Return (x, y) of the center of cell containing provided text 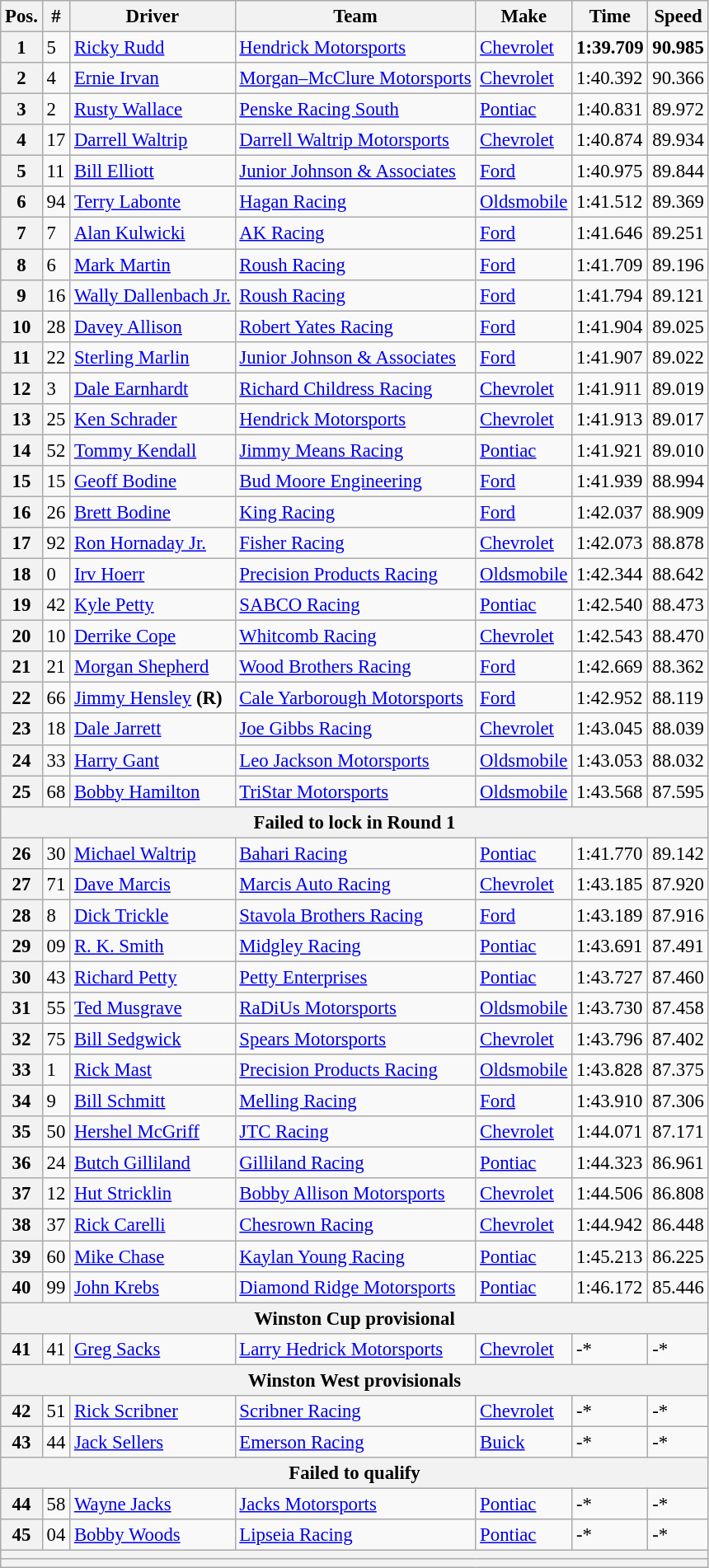
87.595 (678, 791)
Harry Gant (153, 760)
13 (21, 420)
Speed (678, 16)
1:41.904 (610, 326)
Larry Hedrick Motorsports (355, 1349)
Ernie Irvan (153, 78)
Robert Yates Racing (355, 326)
1:44.506 (610, 1195)
68 (56, 791)
88.119 (678, 698)
Jimmy Means Racing (355, 450)
1:41.770 (610, 853)
King Racing (355, 512)
Geoff Bodine (153, 481)
Dale Earnhardt (153, 388)
Bobby Hamilton (153, 791)
Wally Dallenbach Jr. (153, 295)
Greg Sacks (153, 1349)
89.844 (678, 171)
JTC Racing (355, 1132)
88.032 (678, 760)
RaDiUs Motorsports (355, 1008)
Ron Hornaday Jr. (153, 543)
89.025 (678, 326)
45 (21, 1535)
Hagan Racing (355, 202)
Chesrown Racing (355, 1225)
Dale Jarrett (153, 730)
89.369 (678, 202)
85.446 (678, 1287)
1:42.037 (610, 512)
TriStar Motorsports (355, 791)
35 (21, 1132)
1:43.727 (610, 977)
Cale Yarborough Motorsports (355, 698)
Tommy Kendall (153, 450)
09 (56, 946)
1:42.543 (610, 636)
1:41.512 (610, 202)
39 (21, 1256)
1:41.913 (610, 420)
1:39.709 (610, 48)
Penske Racing South (355, 110)
1:45.213 (610, 1256)
88.994 (678, 481)
Whitcomb Racing (355, 636)
1:43.796 (610, 1040)
1:40.392 (610, 78)
1:40.874 (610, 140)
55 (56, 1008)
88.473 (678, 605)
87.916 (678, 915)
88.878 (678, 543)
Mike Chase (153, 1256)
99 (56, 1287)
Fisher Racing (355, 543)
1:42.073 (610, 543)
31 (21, 1008)
1:43.045 (610, 730)
Driver (153, 16)
Team (355, 16)
Ken Schrader (153, 420)
Alan Kulwicki (153, 233)
Pos. (21, 16)
Michael Waltrip (153, 853)
87.402 (678, 1040)
1:41.907 (610, 357)
Buick (524, 1442)
89.934 (678, 140)
87.171 (678, 1132)
Lipseia Racing (355, 1535)
1:44.071 (610, 1132)
Joe Gibbs Racing (355, 730)
Kyle Petty (153, 605)
19 (21, 605)
Ted Musgrave (153, 1008)
Winston Cup provisional (354, 1318)
Irv Hoerr (153, 575)
1:43.691 (610, 946)
Midgley Racing (355, 946)
Darrell Waltrip (153, 140)
Sterling Marlin (153, 357)
87.306 (678, 1101)
92 (56, 543)
1:43.189 (610, 915)
20 (21, 636)
1:41.794 (610, 295)
1:43.053 (610, 760)
Hut Stricklin (153, 1195)
71 (56, 885)
Time (610, 16)
Winston West provisionals (354, 1380)
90.366 (678, 78)
Ricky Rudd (153, 48)
Bill Elliott (153, 171)
50 (56, 1132)
89.017 (678, 420)
Wayne Jacks (153, 1504)
Rusty Wallace (153, 110)
Marcis Auto Racing (355, 885)
86.961 (678, 1163)
Bobby Allison Motorsports (355, 1195)
Wood Brothers Racing (355, 667)
1:42.952 (610, 698)
1:41.709 (610, 265)
51 (56, 1411)
1:43.730 (610, 1008)
88.362 (678, 667)
87.458 (678, 1008)
Hershel McGriff (153, 1132)
Dick Trickle (153, 915)
1:41.939 (610, 481)
60 (56, 1256)
14 (21, 450)
Emerson Racing (355, 1442)
1:43.910 (610, 1101)
Jack Sellers (153, 1442)
1:44.323 (610, 1163)
36 (21, 1163)
Terry Labonte (153, 202)
29 (21, 946)
1:41.921 (610, 450)
1:41.911 (610, 388)
38 (21, 1225)
Scribner Racing (355, 1411)
86.225 (678, 1256)
87.460 (678, 977)
87.491 (678, 946)
87.375 (678, 1070)
88.039 (678, 730)
Morgan–McClure Motorsports (355, 78)
1:43.185 (610, 885)
75 (56, 1040)
John Krebs (153, 1287)
1:43.828 (610, 1070)
Leo Jackson Motorsports (355, 760)
Bahari Racing (355, 853)
# (56, 16)
Richard Petty (153, 977)
66 (56, 698)
90.985 (678, 48)
86.808 (678, 1195)
1:42.540 (610, 605)
Derrike Cope (153, 636)
32 (21, 1040)
89.121 (678, 295)
Bill Schmitt (153, 1101)
1:40.831 (610, 110)
40 (21, 1287)
89.251 (678, 233)
Richard Childress Racing (355, 388)
Spears Motorsports (355, 1040)
58 (56, 1504)
Diamond Ridge Motorsports (355, 1287)
23 (21, 730)
89.196 (678, 265)
27 (21, 885)
Bud Moore Engineering (355, 481)
Failed to lock in Round 1 (354, 822)
AK Racing (355, 233)
04 (56, 1535)
Melling Racing (355, 1101)
Rick Carelli (153, 1225)
1:41.646 (610, 233)
88.470 (678, 636)
52 (56, 450)
88.642 (678, 575)
Jimmy Hensley (R) (153, 698)
Mark Martin (153, 265)
Gilliland Racing (355, 1163)
0 (56, 575)
1:42.344 (610, 575)
Petty Enterprises (355, 977)
1:42.669 (610, 667)
Brett Bodine (153, 512)
Butch Gilliland (153, 1163)
89.142 (678, 853)
SABCO Racing (355, 605)
86.448 (678, 1225)
Jacks Motorsports (355, 1504)
Make (524, 16)
1:46.172 (610, 1287)
89.022 (678, 357)
1:40.975 (610, 171)
94 (56, 202)
Morgan Shepherd (153, 667)
Dave Marcis (153, 885)
1:43.568 (610, 791)
Darrell Waltrip Motorsports (355, 140)
89.010 (678, 450)
Bobby Woods (153, 1535)
R. K. Smith (153, 946)
89.019 (678, 388)
Davey Allison (153, 326)
Rick Scribner (153, 1411)
Rick Mast (153, 1070)
Kaylan Young Racing (355, 1256)
34 (21, 1101)
Failed to qualify (354, 1473)
89.972 (678, 110)
Stavola Brothers Racing (355, 915)
1:44.942 (610, 1225)
Bill Sedgwick (153, 1040)
87.920 (678, 885)
88.909 (678, 512)
